Search for the cell housing the specified text and yield its [X, Y] center coordinate. 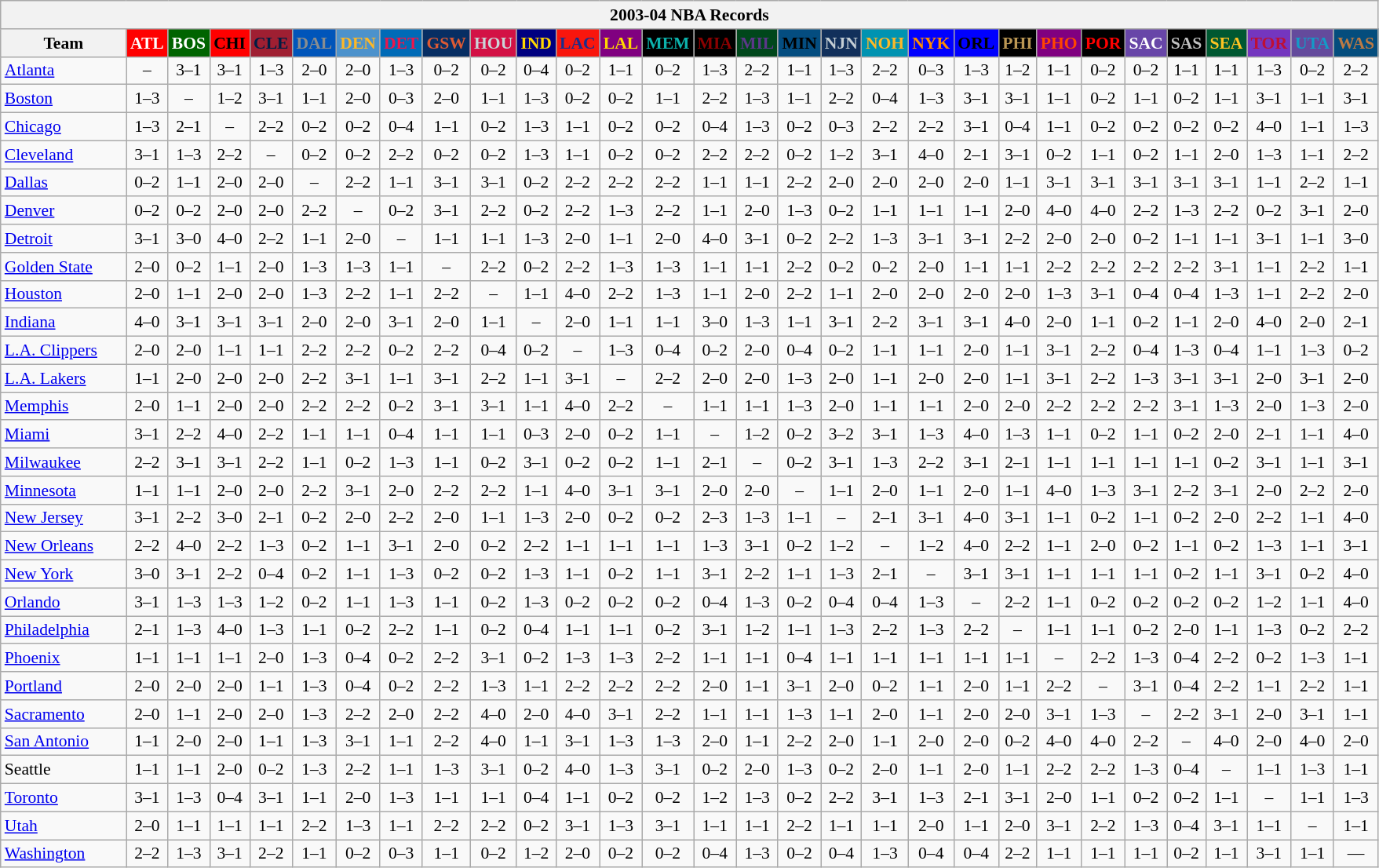
Memphis [64, 407]
MIN [799, 43]
New Jersey [64, 518]
UTA [1312, 43]
San Antonio [64, 742]
Chicago [64, 127]
IND [536, 43]
WAS [1356, 43]
Dallas [64, 183]
New Orleans [64, 546]
Team [64, 43]
MIL [757, 43]
Portland [64, 686]
Toronto [64, 798]
— [1356, 854]
2003-04 NBA Records [689, 15]
LAC [578, 43]
Cleveland [64, 155]
Golden State [64, 267]
Philadelphia [64, 630]
PHI [1017, 43]
Indiana [64, 323]
Houston [64, 294]
PHO [1060, 43]
NJN [841, 43]
ORL [976, 43]
SAS [1187, 43]
GSW [446, 43]
2–3 [715, 518]
Miami [64, 435]
SEA [1226, 43]
Sacramento [64, 714]
Utah [64, 826]
POR [1104, 43]
LAL [622, 43]
HOU [493, 43]
Minnesota [64, 491]
MIA [715, 43]
BOS [188, 43]
L.A. Clippers [64, 351]
NOH [885, 43]
Boston [64, 99]
Orlando [64, 602]
DAL [315, 43]
Washington [64, 854]
MEM [667, 43]
L.A. Lakers [64, 378]
3–2 [841, 435]
New York [64, 574]
Seattle [64, 770]
Phoenix [64, 658]
CHI [229, 43]
DET [402, 43]
TOR [1270, 43]
NYK [931, 43]
DEN [358, 43]
Atlanta [64, 71]
Detroit [64, 239]
Milwaukee [64, 462]
CLE [272, 43]
Denver [64, 211]
ATL [148, 43]
SAC [1146, 43]
